Scan for the cell matching the given text and deliver its [X, Y] coordinate at center. 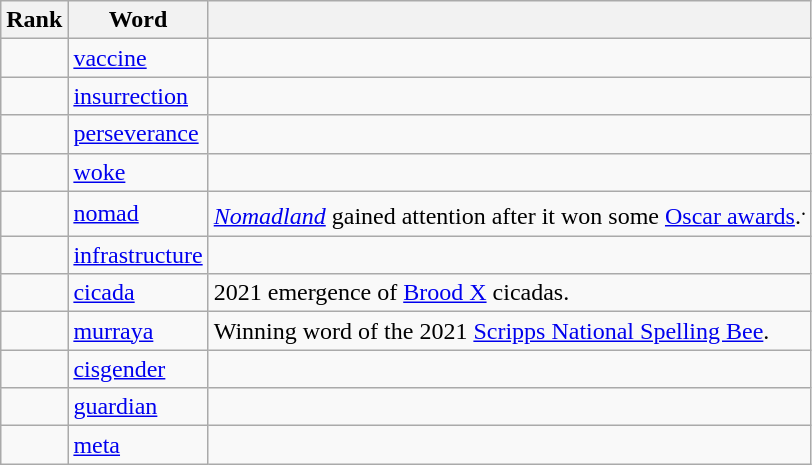
Nomadland gained attention after it won some Oscar awards.. [510, 214]
insurrection [138, 96]
cicada [138, 293]
Word [138, 20]
woke [138, 172]
murraya [138, 331]
infrastructure [138, 255]
nomad [138, 214]
Winning word of the 2021 Scripps National Spelling Bee. [510, 331]
2021 emergence of Brood X cicadas. [510, 293]
vaccine [138, 58]
meta [138, 445]
cisgender [138, 369]
perseverance [138, 134]
guardian [138, 407]
Rank [34, 20]
